Capture the cell that displays the provided text and extract its [x, y] central coordinate. 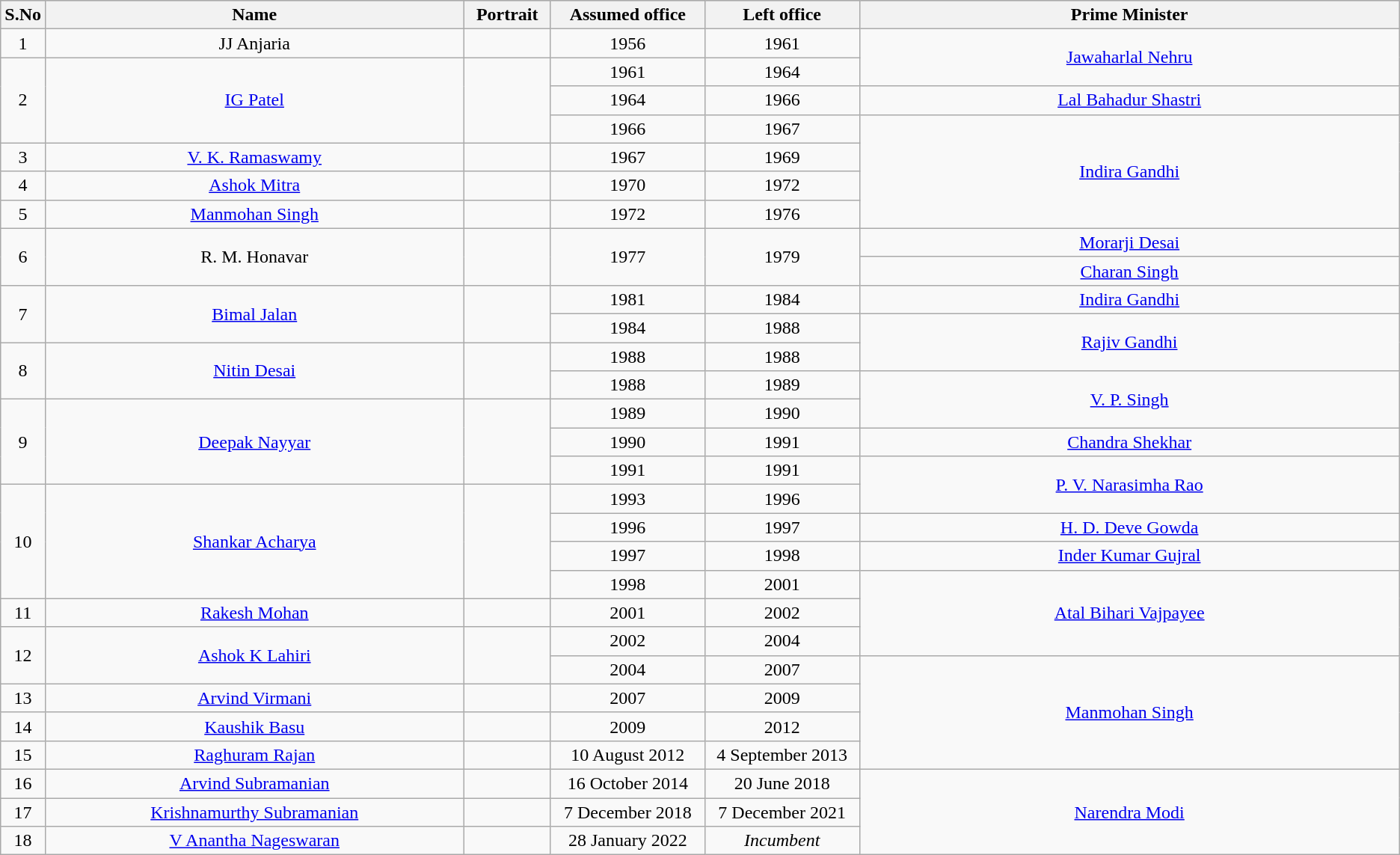
Inder Kumar Gujral [1129, 556]
Incumbent [782, 841]
V. P. Singh [1129, 399]
1977 [627, 257]
P. V. Narasimha Rao [1129, 485]
JJ Anjaria [254, 43]
Kaushik Basu [254, 726]
16 [23, 783]
Atal Bihari Vajpayee [1129, 613]
1 [23, 43]
1976 [782, 214]
V. K. Ramaswamy [254, 157]
Narendra Modi [1129, 812]
Arvind Virmani [254, 698]
Shankar Acharya [254, 542]
7 [23, 313]
Rakesh Mohan [254, 613]
16 October 2014 [627, 783]
1993 [627, 499]
R. M. Honavar [254, 257]
Name [254, 15]
Portrait [507, 15]
Charan Singh [1129, 271]
11 [23, 613]
12 [23, 655]
4 [23, 186]
18 [23, 841]
1979 [782, 257]
V Anantha Nageswaran [254, 841]
Jawaharlal Nehru [1129, 58]
Morarji Desai [1129, 242]
Rajiv Gandhi [1129, 342]
Raghuram Rajan [254, 755]
Ashok Mitra [254, 186]
20 June 2018 [782, 783]
S.No [23, 15]
Lal Bahadur Shastri [1129, 100]
2012 [782, 726]
13 [23, 698]
4 September 2013 [782, 755]
17 [23, 812]
Assumed office [627, 15]
15 [23, 755]
9 [23, 442]
IG Patel [254, 100]
10 August 2012 [627, 755]
Left office [782, 15]
1970 [627, 186]
Arvind Subramanian [254, 783]
1969 [782, 157]
1981 [627, 299]
Bimal Jalan [254, 313]
8 [23, 371]
14 [23, 726]
Prime Minister [1129, 15]
28 January 2022 [627, 841]
7 December 2018 [627, 812]
Ashok K Lahiri [254, 655]
10 [23, 542]
6 [23, 257]
7 December 2021 [782, 812]
1956 [627, 43]
5 [23, 214]
Nitin Desai [254, 371]
Deepak Nayyar [254, 442]
2 [23, 100]
3 [23, 157]
Krishnamurthy Subramanian [254, 812]
Chandra Shekhar [1129, 442]
H. D. Deve Gowda [1129, 527]
